Return the (x, y) coordinate for the center point of the cell that contains the specified text.  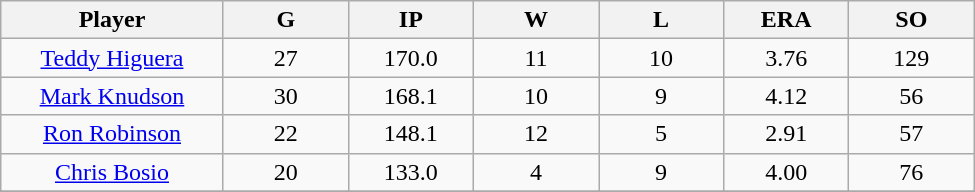
170.0 (410, 58)
20 (286, 172)
129 (912, 58)
30 (286, 96)
3.76 (786, 58)
57 (912, 134)
22 (286, 134)
IP (410, 20)
W (536, 20)
12 (536, 134)
Teddy Higuera (112, 58)
ERA (786, 20)
133.0 (410, 172)
4 (536, 172)
56 (912, 96)
27 (286, 58)
Chris Bosio (112, 172)
148.1 (410, 134)
SO (912, 20)
11 (536, 58)
L (662, 20)
76 (912, 172)
G (286, 20)
Mark Knudson (112, 96)
5 (662, 134)
Ron Robinson (112, 134)
Player (112, 20)
2.91 (786, 134)
4.00 (786, 172)
4.12 (786, 96)
168.1 (410, 96)
